Provide the (x, y) coordinate of the cell's center where the given text is located.  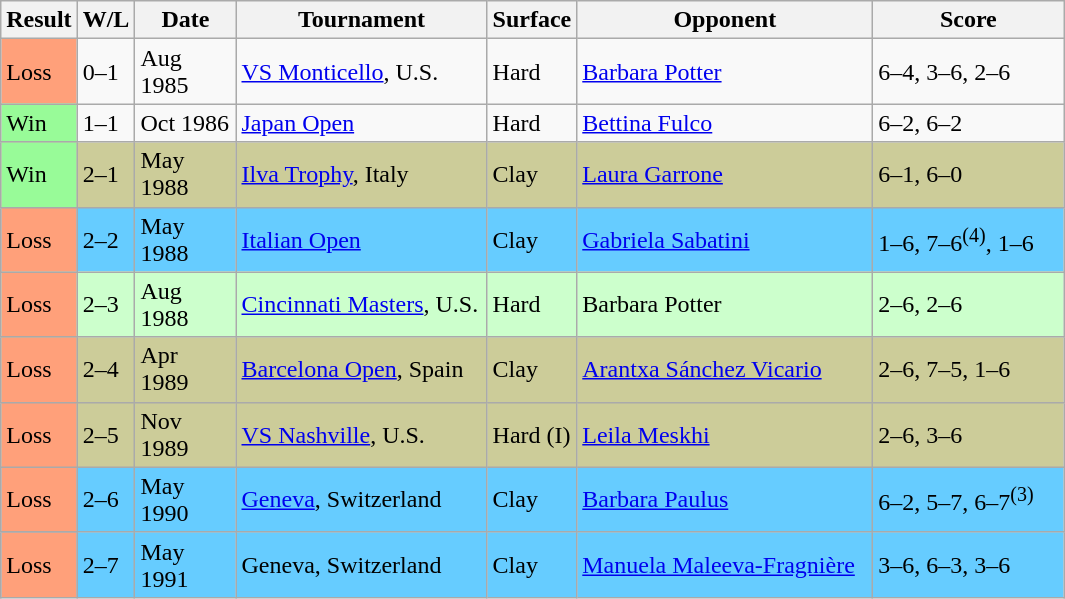
Gabriela Sabatini (725, 240)
6–1, 6–0 (968, 174)
6–2, 5–7, 6–7(3) (968, 500)
2–6, 3–6 (968, 434)
Apr 1989 (186, 370)
VS Nashville, U.S. (362, 434)
May 1990 (186, 500)
2–3 (106, 304)
Surface (532, 20)
Leila Meskhi (725, 434)
Date (186, 20)
Oct 1986 (186, 123)
Aug 1988 (186, 304)
Opponent (725, 20)
1–1 (106, 123)
Italian Open (362, 240)
2–1 (106, 174)
1–6, 7–6(4), 1–6 (968, 240)
Score (968, 20)
2–6 (106, 500)
Manuela Maleeva-Fragnière (725, 564)
Barcelona Open, Spain (362, 370)
3–6, 6–3, 3–6 (968, 564)
6–2, 6–2 (968, 123)
Laura Garrone (725, 174)
0–1 (106, 72)
May 1991 (186, 564)
2–2 (106, 240)
2–6, 2–6 (968, 304)
2–6, 7–5, 1–6 (968, 370)
Barbara Paulus (725, 500)
W/L (106, 20)
VS Monticello, U.S. (362, 72)
Nov 1989 (186, 434)
2–7 (106, 564)
Cincinnati Masters, U.S. (362, 304)
Arantxa Sánchez Vicario (725, 370)
Aug 1985 (186, 72)
Japan Open (362, 123)
Tournament (362, 20)
Bettina Fulco (725, 123)
Hard (I) (532, 434)
2–4 (106, 370)
2–5 (106, 434)
Ilva Trophy, Italy (362, 174)
Result (39, 20)
6–4, 3–6, 2–6 (968, 72)
